Extract the (x, y) coordinate from the center of the cell holding the provided text.  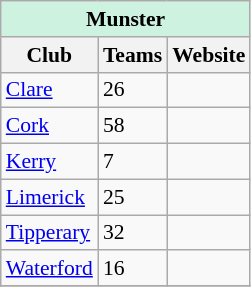
Limerick (50, 197)
7 (132, 162)
Club (50, 55)
25 (132, 197)
Teams (132, 55)
Tipperary (50, 233)
Clare (50, 90)
Waterford (50, 269)
32 (132, 233)
Kerry (50, 162)
Website (208, 55)
Cork (50, 126)
58 (132, 126)
Munster (126, 19)
26 (132, 90)
16 (132, 269)
